Pinpoint the cell where the given text exists, returning its (x, y) midpoint coordinate. 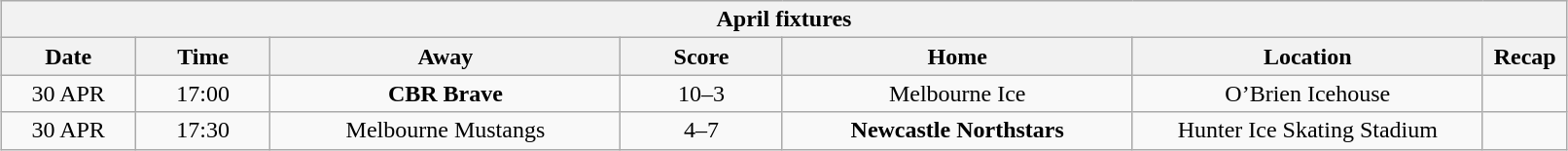
Time (202, 57)
10–3 (701, 94)
Melbourne Mustangs (445, 131)
April fixtures (784, 19)
Hunter Ice Skating Stadium (1307, 131)
Newcastle Northstars (957, 131)
CBR Brave (445, 94)
4–7 (701, 131)
17:30 (202, 131)
Score (701, 57)
Away (445, 57)
Recap (1525, 57)
O’Brien Icehouse (1307, 94)
Melbourne Ice (957, 94)
17:00 (202, 94)
Home (957, 57)
Location (1307, 57)
Date (68, 57)
